From the cell containing the given text, extract its center point as [X, Y] coordinate. 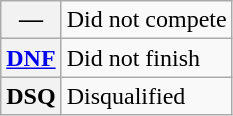
Did not finish [146, 58]
DSQ [31, 96]
— [31, 20]
Disqualified [146, 96]
Did not compete [146, 20]
DNF [31, 58]
